Identify which cell holds the provided text, then report its [X, Y] central coordinate. 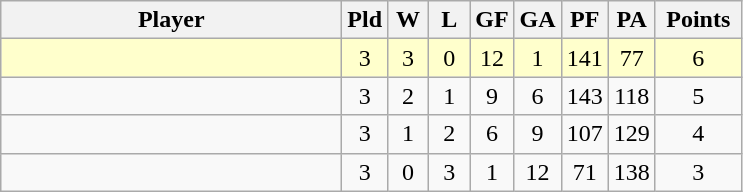
143 [584, 96]
GA [538, 20]
W [408, 20]
71 [584, 172]
77 [632, 58]
Player [172, 20]
138 [632, 172]
PA [632, 20]
4 [698, 134]
Points [698, 20]
Pld [365, 20]
118 [632, 96]
L [450, 20]
141 [584, 58]
107 [584, 134]
PF [584, 20]
GF [492, 20]
129 [632, 134]
5 [698, 96]
